Determine the [X, Y] coordinate at the center of the cell enclosing the given text.  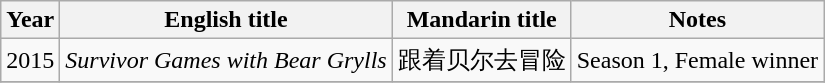
Mandarin title [482, 20]
Survivor Games with Bear Grylls [226, 60]
Season 1, Female winner [697, 60]
Year [30, 20]
2015 [30, 60]
跟着贝尔去冒险 [482, 60]
English title [226, 20]
Notes [697, 20]
